Find where the given text appears and provide that cell's center as [x, y] coordinate. 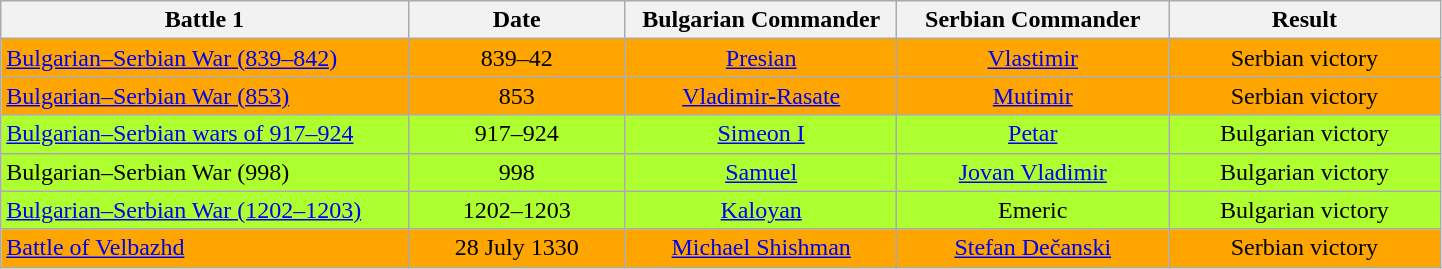
1202–1203 [516, 210]
Emeric [1033, 210]
Bulgarian–Serbian War (1202–1203) [204, 210]
Samuel [761, 172]
Battle of Velbazhd [204, 248]
Presian [761, 58]
839–42 [516, 58]
Battle 1 [204, 20]
Bulgarian–Serbian wars of 917–924 [204, 134]
Vlastimir [1033, 58]
Bulgarian–Serbian War (853) [204, 96]
998 [516, 172]
Bulgarian–Serbian War (839–842) [204, 58]
Bulgarian Commander [761, 20]
28 July 1330 [516, 248]
853 [516, 96]
Michael Shishman [761, 248]
Stefan Dečanski [1033, 248]
Petar [1033, 134]
Vladimir-Rasate [761, 96]
Mutimir [1033, 96]
917–924 [516, 134]
Simeon I [761, 134]
Bulgarian–Serbian War (998) [204, 172]
Kaloyan [761, 210]
Result [1305, 20]
Jovan Vladimir [1033, 172]
Serbian Commander [1033, 20]
Date [516, 20]
